Extract the (X, Y) coordinate from the center of the cell holding the provided text.  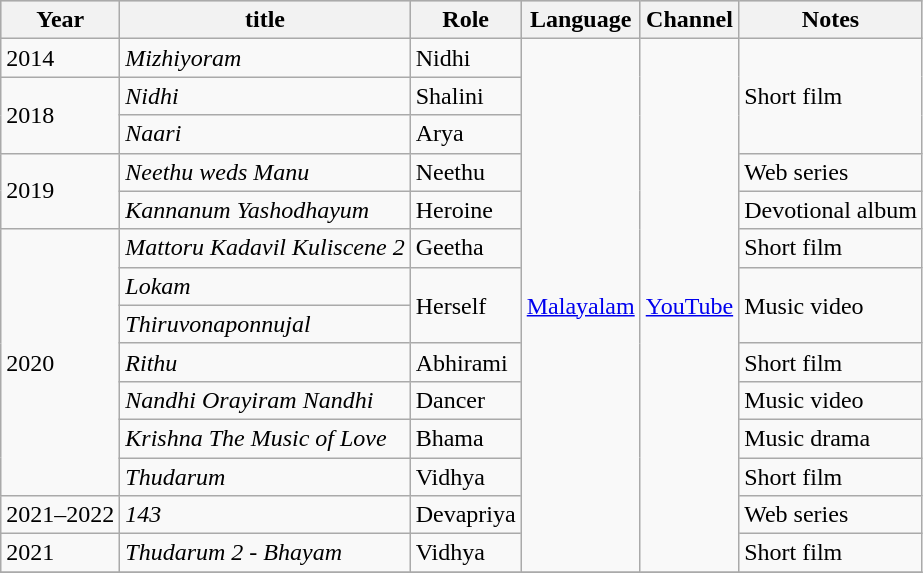
Language (580, 20)
Arya (466, 134)
Thiruvonaponnujal (265, 324)
2021–2022 (60, 515)
Dancer (466, 400)
Mattoru Kadavil Kuliscene 2 (265, 248)
Neethu weds Manu (265, 172)
Heroine (466, 210)
Devapriya (466, 515)
Mizhiyoram (265, 58)
Role (466, 20)
Nandhi Orayiram Nandhi (265, 400)
2021 (60, 553)
Year (60, 20)
2014 (60, 58)
Neethu (466, 172)
Notes (831, 20)
Rithu (265, 362)
2020 (60, 362)
Thudarum 2 - Bhayam (265, 553)
Music drama (831, 438)
Abhirami (466, 362)
Thudarum (265, 477)
Herself (466, 305)
Kannanum Yashodhayum (265, 210)
2018 (60, 115)
Naari (265, 134)
143 (265, 515)
Lokam (265, 286)
YouTube (689, 306)
Geetha (466, 248)
Shalini (466, 96)
Krishna The Music of Love (265, 438)
Bhama (466, 438)
2019 (60, 191)
Devotional album (831, 210)
Channel (689, 20)
Malayalam (580, 306)
title (265, 20)
